Identify which cell holds the provided text, then report its (x, y) central coordinate. 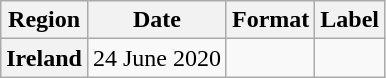
Format (270, 20)
Region (44, 20)
Date (156, 20)
24 June 2020 (156, 58)
Ireland (44, 58)
Label (350, 20)
